Locate the cell with the specified text and output its [x, y] center coordinate. 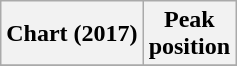
Chart (2017) [72, 34]
Peak position [189, 34]
